Determine the [X, Y] coordinate at the center of the cell enclosing the given text.  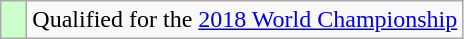
Qualified for the 2018 World Championship [245, 20]
